Find where the given text appears and provide that cell's center as [X, Y] coordinate. 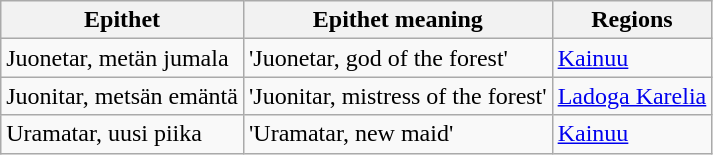
'Uramatar, new maid' [398, 134]
Epithet meaning [398, 20]
'Juonetar, god of the forest' [398, 58]
Ladoga Karelia [632, 96]
Epithet [122, 20]
'Juonitar, mistress of the forest' [398, 96]
Uramatar, uusi piika [122, 134]
Juonetar, metän jumala [122, 58]
Juonitar, metsän emäntä [122, 96]
Regions [632, 20]
